Identify which cell holds the provided text, then report its [x, y] central coordinate. 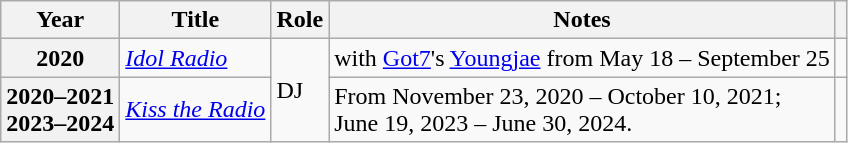
Role [300, 20]
Title [196, 20]
2020 [60, 58]
Year [60, 20]
DJ [300, 90]
Notes [582, 20]
Idol Radio [196, 58]
Kiss the Radio [196, 110]
2020–2021 2023–2024 [60, 110]
From November 23, 2020 – October 10, 2021; June 19, 2023 – June 30, 2024. [582, 110]
with Got7's Youngjae from May 18 – September 25 [582, 58]
